Search for the cell housing the specified text and yield its [X, Y] center coordinate. 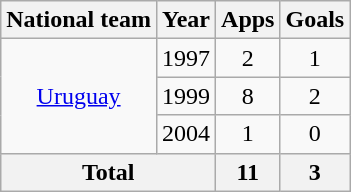
Uruguay [79, 96]
1999 [186, 96]
2004 [186, 134]
1997 [186, 58]
Goals [315, 20]
0 [315, 134]
3 [315, 172]
Apps [248, 20]
11 [248, 172]
National team [79, 20]
Total [108, 172]
8 [248, 96]
Year [186, 20]
